For the text-containing cell, return its midpoint in (X, Y) coordinate format. 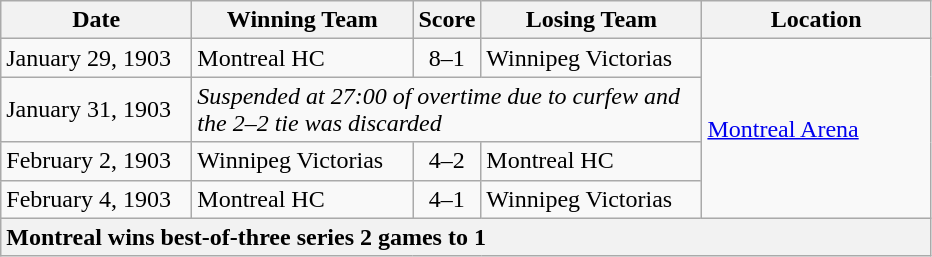
4–1 (447, 199)
February 2, 1903 (96, 161)
January 29, 1903 (96, 58)
Winning Team (302, 20)
Suspended at 27:00 of overtime due to curfew and the 2–2 tie was discarded (447, 110)
Score (447, 20)
Montreal Arena (816, 128)
Losing Team (592, 20)
4–2 (447, 161)
Location (816, 20)
8–1 (447, 58)
Date (96, 20)
Montreal wins best-of-three series 2 games to 1 (466, 237)
January 31, 1903 (96, 110)
February 4, 1903 (96, 199)
